Return (x, y) of the center of cell containing provided text 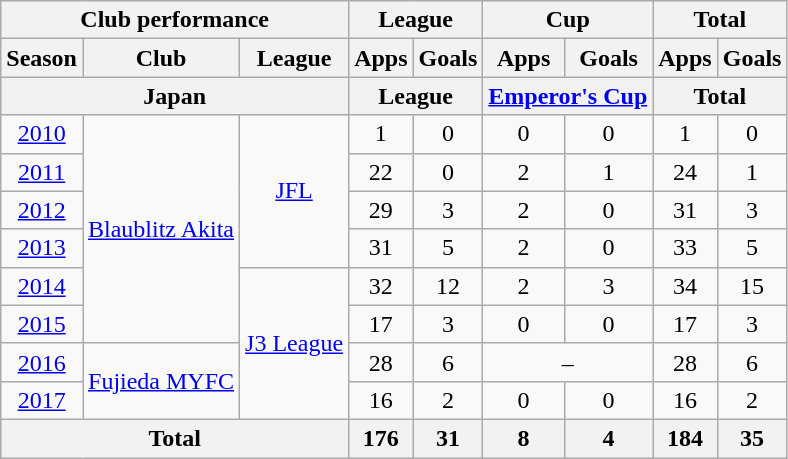
Club performance (175, 20)
2016 (42, 362)
JFL (294, 191)
Fujieda MYFC (160, 381)
22 (381, 172)
176 (381, 438)
J3 League (294, 343)
29 (381, 210)
Cup (568, 20)
24 (685, 172)
2017 (42, 400)
2012 (42, 210)
2011 (42, 172)
– (568, 362)
32 (381, 286)
184 (685, 438)
2014 (42, 286)
Club (160, 58)
34 (685, 286)
2010 (42, 134)
12 (448, 286)
33 (685, 248)
35 (752, 438)
2013 (42, 248)
Blaublitz Akita (160, 229)
4 (608, 438)
Japan (175, 96)
Season (42, 58)
Emperor's Cup (568, 96)
15 (752, 286)
8 (524, 438)
2015 (42, 324)
